Pinpoint the cell where the given text exists, returning its [X, Y] midpoint coordinate. 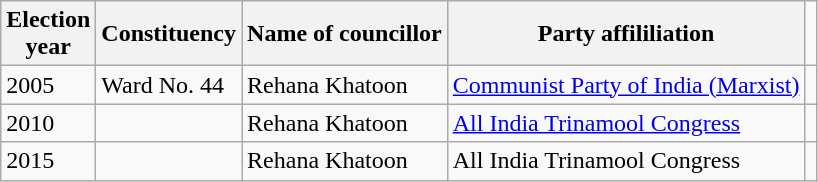
2015 [48, 161]
Name of councillor [345, 34]
Ward No. 44 [169, 85]
Election year [48, 34]
2005 [48, 85]
2010 [48, 123]
Party affililiation [626, 34]
Constituency [169, 34]
Communist Party of India (Marxist) [626, 85]
